Extract the [X, Y] coordinate from the center of the cell holding the provided text.  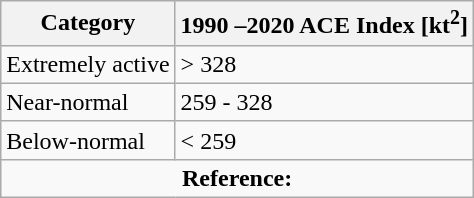
Category [88, 24]
Extremely active [88, 64]
> 328 [324, 64]
Below-normal [88, 140]
< 259 [324, 140]
259 - 328 [324, 102]
Reference: [238, 178]
1990 –2020 ACE Index [kt2] [324, 24]
Near-normal [88, 102]
